Output the (x, y) coordinate of the center of the cell containing the given text.  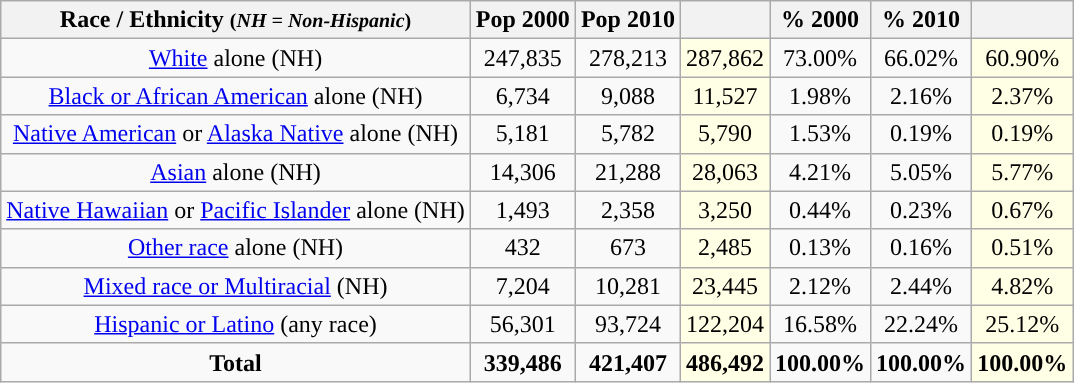
21,288 (628, 172)
0.23% (922, 210)
5,782 (628, 134)
5,181 (522, 134)
16.58% (820, 324)
486,492 (724, 362)
% 2010 (922, 20)
2.37% (1022, 96)
56,301 (522, 324)
673 (628, 248)
122,204 (724, 324)
5.77% (1022, 172)
10,281 (628, 286)
2.12% (820, 286)
4.21% (820, 172)
Pop 2000 (522, 20)
278,213 (628, 58)
9,088 (628, 96)
3,250 (724, 210)
0.13% (820, 248)
% 2000 (820, 20)
1.98% (820, 96)
25.12% (1022, 324)
0.51% (1022, 248)
421,407 (628, 362)
Native American or Alaska Native alone (NH) (236, 134)
1.53% (820, 134)
0.44% (820, 210)
6,734 (522, 96)
287,862 (724, 58)
Total (236, 362)
Hispanic or Latino (any race) (236, 324)
2.16% (922, 96)
247,835 (522, 58)
Race / Ethnicity (NH = Non-Hispanic) (236, 20)
66.02% (922, 58)
93,724 (628, 324)
Mixed race or Multiracial (NH) (236, 286)
5.05% (922, 172)
28,063 (724, 172)
23,445 (724, 286)
22.24% (922, 324)
Other race alone (NH) (236, 248)
Asian alone (NH) (236, 172)
60.90% (1022, 58)
White alone (NH) (236, 58)
0.67% (1022, 210)
14,306 (522, 172)
0.16% (922, 248)
7,204 (522, 286)
73.00% (820, 58)
5,790 (724, 134)
Pop 2010 (628, 20)
339,486 (522, 362)
1,493 (522, 210)
2,358 (628, 210)
2,485 (724, 248)
Black or African American alone (NH) (236, 96)
432 (522, 248)
11,527 (724, 96)
Native Hawaiian or Pacific Islander alone (NH) (236, 210)
2.44% (922, 286)
4.82% (1022, 286)
